Find where the given text appears and provide that cell's center as [X, Y] coordinate. 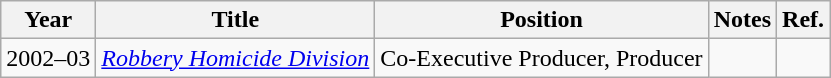
Year [48, 20]
2002–03 [48, 58]
Co-Executive Producer, Producer [542, 58]
Title [236, 20]
Position [542, 20]
Notes [742, 20]
Robbery Homicide Division [236, 58]
Ref. [804, 20]
